Pinpoint the cell where the given text exists, returning its [X, Y] midpoint coordinate. 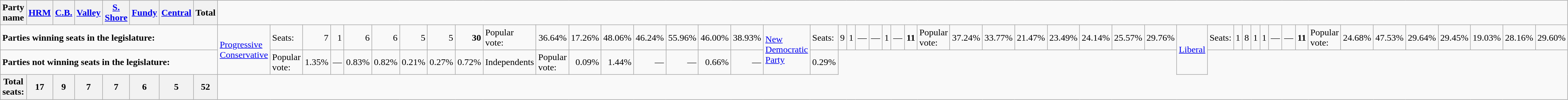
36.64% [553, 37]
Central [176, 13]
0.09% [585, 62]
0.82% [386, 62]
29.45% [1454, 37]
24.68% [1357, 37]
19.03% [1487, 37]
38.93% [747, 37]
28.16% [1519, 37]
0.83% [358, 62]
0.72% [469, 62]
24.14% [1096, 37]
46.00% [715, 37]
S. Shore [116, 13]
17 [40, 87]
55.96% [682, 37]
C.B. [64, 13]
37.24% [966, 37]
Valley [88, 13]
30 [469, 37]
29.76% [1161, 37]
Fundy [144, 13]
0.66% [715, 62]
1.44% [617, 62]
33.77% [998, 37]
1.35% [317, 62]
0.27% [441, 62]
46.24% [650, 37]
Total [206, 13]
25.57% [1128, 37]
17.26% [585, 37]
Parties not winning seats in the legislature: [109, 62]
HRM [40, 13]
8 [1247, 37]
52 [206, 87]
48.06% [617, 37]
47.53% [1389, 37]
23.49% [1063, 37]
21.47% [1031, 37]
New Democratic Party [786, 50]
Parties winning seats in the legislature: [109, 37]
Progressive Conservative [244, 50]
Independents [510, 62]
0.29% [824, 62]
Party name [13, 13]
0.21% [414, 62]
Liberal [1192, 50]
Total seats: [13, 87]
29.60% [1552, 37]
29.64% [1422, 37]
